Capture the cell that displays the provided text and extract its (X, Y) central coordinate. 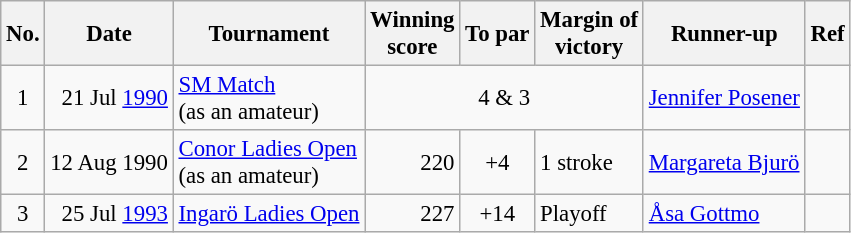
Date (109, 34)
25 Jul 1993 (109, 214)
SM Match(as an amateur) (269, 98)
Runner-up (724, 34)
Jennifer Posener (724, 98)
+4 (498, 162)
Ref (828, 34)
Ingarö Ladies Open (269, 214)
220 (412, 162)
1 stroke (590, 162)
21 Jul 1990 (109, 98)
Margin ofvictory (590, 34)
4 & 3 (504, 98)
+14 (498, 214)
To par (498, 34)
Winningscore (412, 34)
Playoff (590, 214)
Tournament (269, 34)
12 Aug 1990 (109, 162)
3 (23, 214)
227 (412, 214)
1 (23, 98)
Åsa Gottmo (724, 214)
Margareta Bjurö (724, 162)
No. (23, 34)
Conor Ladies Open(as an amateur) (269, 162)
2 (23, 162)
